Find where the given text appears and provide that cell's center as [x, y] coordinate. 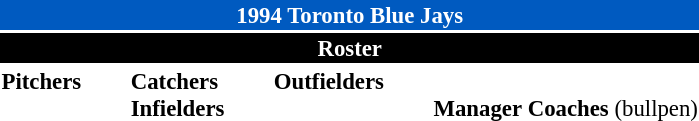
1994 Toronto Blue Jays [350, 15]
Roster [350, 48]
